From the cell containing the given text, extract its center point as (X, Y) coordinate. 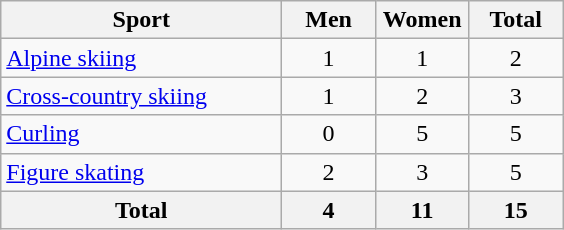
15 (516, 210)
Women (422, 20)
0 (329, 134)
11 (422, 210)
Figure skating (142, 172)
4 (329, 210)
Men (329, 20)
Sport (142, 20)
Cross-country skiing (142, 96)
Curling (142, 134)
Alpine skiing (142, 58)
